Search for the cell housing the specified text and yield its [X, Y] center coordinate. 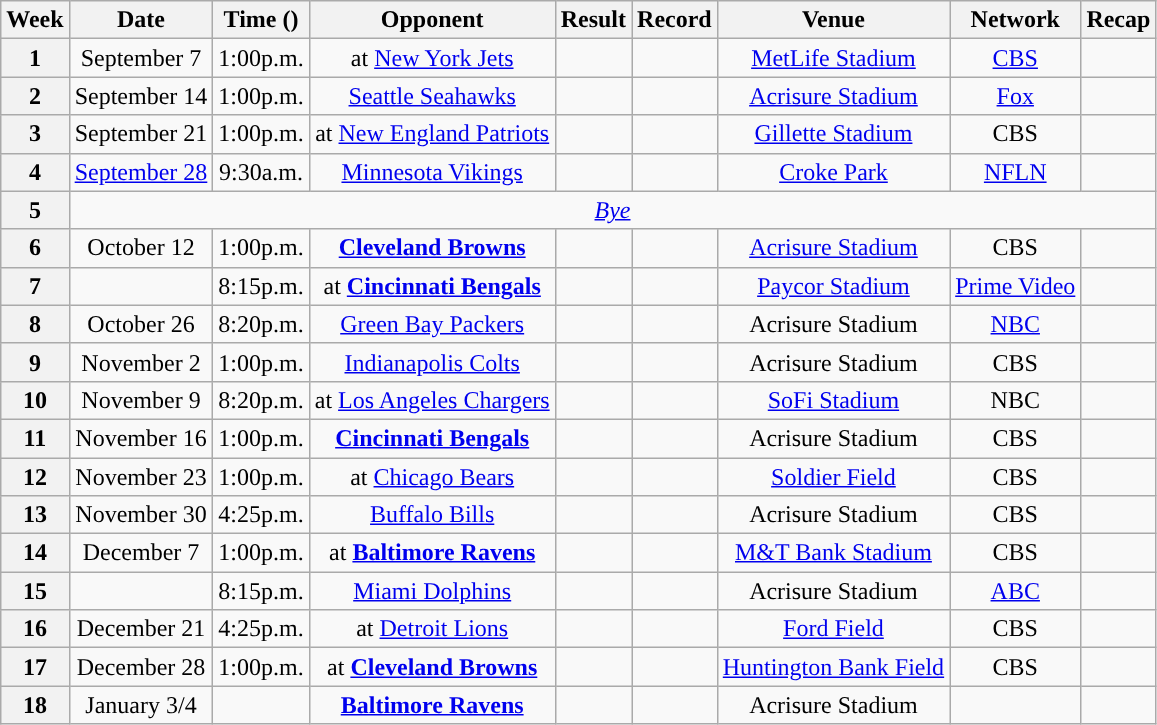
14 [35, 553]
Croke Park [833, 172]
September 7 [141, 58]
Result [593, 20]
11 [35, 438]
at Detroit Lions [432, 629]
SoFi Stadium [833, 400]
October 26 [141, 324]
18 [35, 705]
ABC [1016, 591]
September 14 [141, 96]
at New York Jets [432, 58]
Miami Dolphins [432, 591]
December 7 [141, 553]
December 28 [141, 667]
November 23 [141, 477]
5 [35, 210]
Soldier Field [833, 477]
Cleveland Browns [432, 248]
November 9 [141, 400]
8 [35, 324]
Prime Video [1016, 286]
7 [35, 286]
at Cleveland Browns [432, 667]
October 12 [141, 248]
13 [35, 515]
Bye [612, 210]
17 [35, 667]
3 [35, 134]
Minnesota Vikings [432, 172]
January 3/4 [141, 705]
Opponent [432, 20]
Week [35, 20]
12 [35, 477]
M&T Bank Stadium [833, 553]
MetLife Stadium [833, 58]
September 21 [141, 134]
Buffalo Bills [432, 515]
Paycor Stadium [833, 286]
1 [35, 58]
Recap [1118, 20]
Huntington Bank Field [833, 667]
at Los Angeles Chargers [432, 400]
at New England Patriots [432, 134]
4 [35, 172]
6 [35, 248]
Time () [261, 20]
Network [1016, 20]
15 [35, 591]
Gillette Stadium [833, 134]
Cincinnati Bengals [432, 438]
at Baltimore Ravens [432, 553]
2 [35, 96]
Venue [833, 20]
at Chicago Bears [432, 477]
November 16 [141, 438]
Seattle Seahawks [432, 96]
Fox [1016, 96]
Ford Field [833, 629]
Record [675, 20]
9 [35, 362]
September 28 [141, 172]
November 30 [141, 515]
at Cincinnati Bengals [432, 286]
9:30a.m. [261, 172]
NFLN [1016, 172]
December 21 [141, 629]
10 [35, 400]
16 [35, 629]
Baltimore Ravens [432, 705]
November 2 [141, 362]
Indianapolis Colts [432, 362]
Date [141, 20]
Green Bay Packers [432, 324]
